Return [X, Y] of the center of cell containing provided text 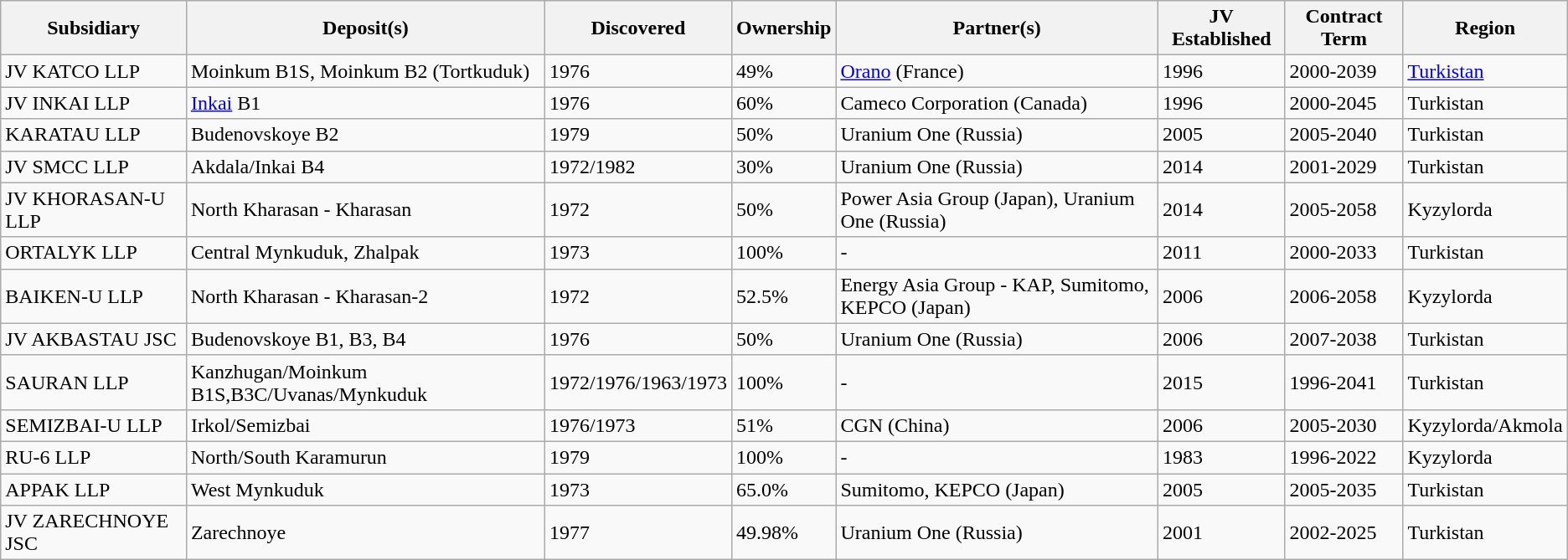
JV INKAI LLP [94, 103]
2000-2033 [1344, 253]
Inkai B1 [365, 103]
Cameco Corporation (Canada) [997, 103]
1972/1976/1963/1973 [638, 382]
Region [1485, 28]
Budenovskoye B1, B3, B4 [365, 339]
2005-2058 [1344, 209]
Budenovskoye B2 [365, 135]
SEMIZBAI-U LLP [94, 425]
JV SMCC LLP [94, 167]
2000-2045 [1344, 103]
1972/1982 [638, 167]
Irkol/Semizbai [365, 425]
RU-6 LLP [94, 457]
JV Established [1222, 28]
Kyzylorda/Akmola [1485, 425]
Kanzhugan/Moinkum B1S,B3C/Uvanas/Mynkuduk [365, 382]
52.5% [783, 296]
North/South Karamurun [365, 457]
Subsidiary [94, 28]
2000-2039 [1344, 71]
Discovered [638, 28]
KARATAU LLP [94, 135]
JV ZARECHNOYE JSC [94, 532]
Zarechnoye [365, 532]
JV KHORASAN-U LLP [94, 209]
51% [783, 425]
1996-2022 [1344, 457]
65.0% [783, 490]
Ownership [783, 28]
2007-2038 [1344, 339]
30% [783, 167]
APPAK LLP [94, 490]
Central Mynkuduk, Zhalpak [365, 253]
BAIKEN-U LLP [94, 296]
North Kharasan - Kharasan [365, 209]
49.98% [783, 532]
2011 [1222, 253]
1976/1973 [638, 425]
Partner(s) [997, 28]
1977 [638, 532]
2005-2040 [1344, 135]
Orano (France) [997, 71]
West Mynkuduk [365, 490]
JV AKBASTAU JSC [94, 339]
49% [783, 71]
2001 [1222, 532]
North Kharasan - Kharasan-2 [365, 296]
ORTALYK LLP [94, 253]
Energy Asia Group - KAP, Sumitomo, KEPCO (Japan) [997, 296]
SAURAN LLP [94, 382]
Akdala/Inkai B4 [365, 167]
2002-2025 [1344, 532]
60% [783, 103]
Sumitomo, KEPCO (Japan) [997, 490]
CGN (China) [997, 425]
2001-2029 [1344, 167]
Deposit(s) [365, 28]
Contract Term [1344, 28]
JV KATCO LLP [94, 71]
2015 [1222, 382]
Moinkum B1S, Moinkum B2 (Tortkuduk) [365, 71]
Power Asia Group (Japan), Uranium One (Russia) [997, 209]
2005-2030 [1344, 425]
2005-2035 [1344, 490]
1996-2041 [1344, 382]
1983 [1222, 457]
2006-2058 [1344, 296]
